Search for the cell housing the specified text and yield its (x, y) center coordinate. 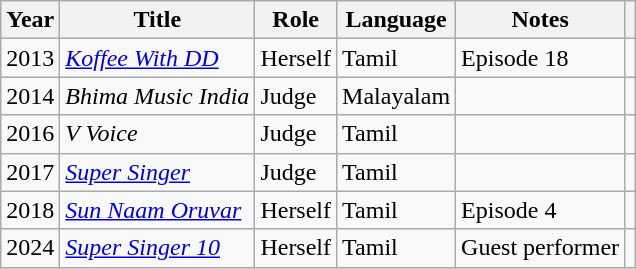
Koffee With DD (158, 58)
Episode 4 (540, 210)
Episode 18 (540, 58)
Sun Naam Oruvar (158, 210)
Year (30, 20)
2018 (30, 210)
Bhima Music India (158, 96)
V Voice (158, 134)
Role (296, 20)
2017 (30, 172)
Language (396, 20)
Malayalam (396, 96)
Guest performer (540, 248)
Super Singer (158, 172)
2013 (30, 58)
2014 (30, 96)
Super Singer 10 (158, 248)
Notes (540, 20)
2024 (30, 248)
Title (158, 20)
2016 (30, 134)
